For the text-containing cell, return its midpoint in (x, y) coordinate format. 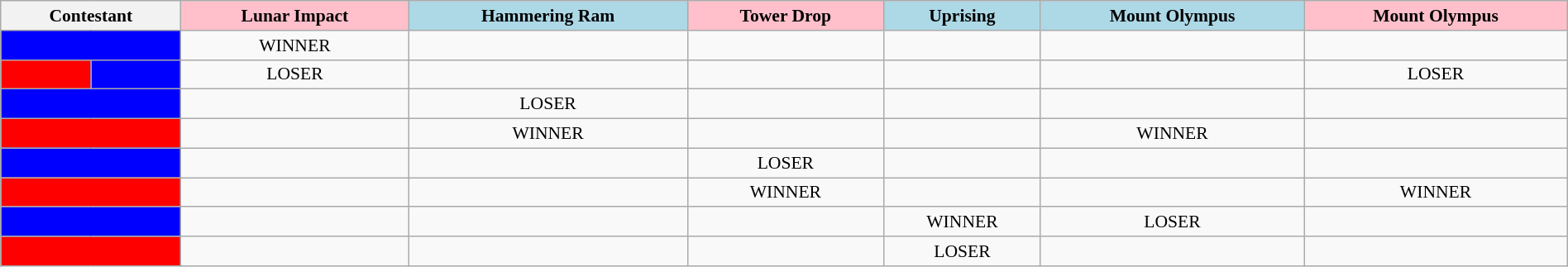
Uprising (963, 16)
Contestant (91, 16)
Lunar Impact (294, 16)
Hammering Ram (547, 16)
Tower Drop (786, 16)
